Search for the cell housing the specified text and yield its (X, Y) center coordinate. 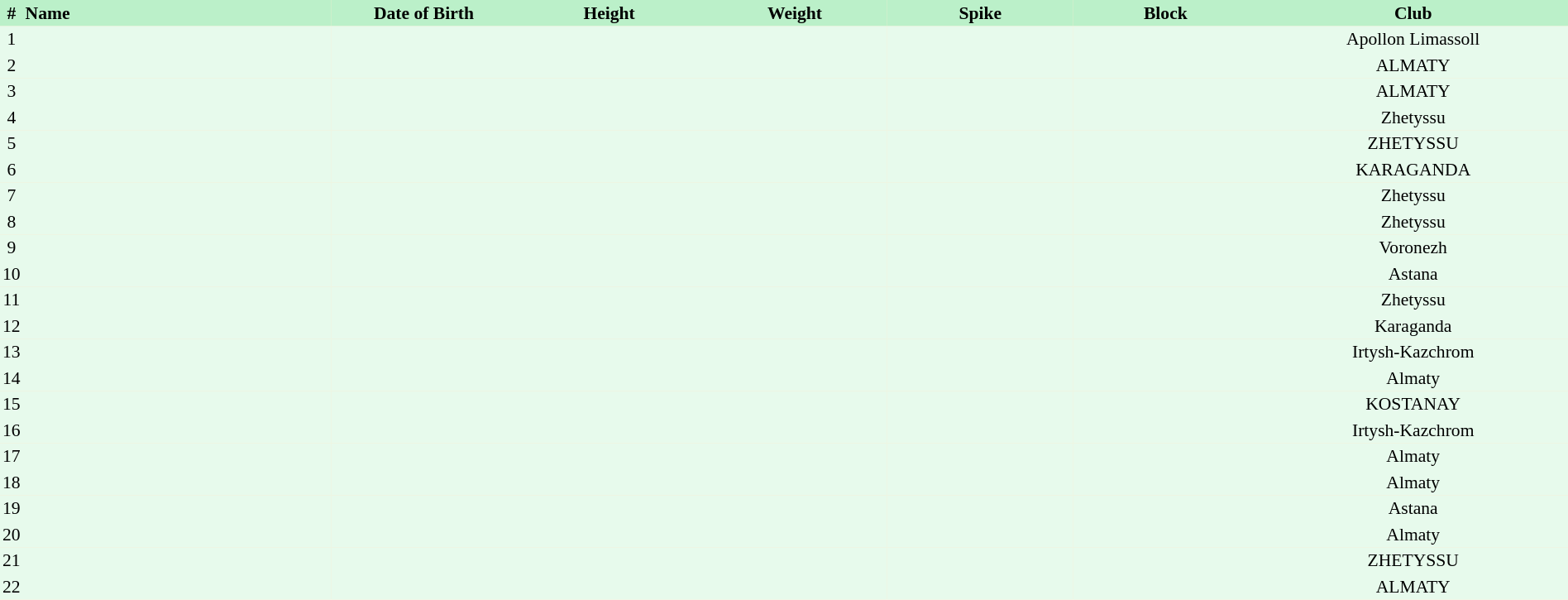
2 (12, 65)
7 (12, 195)
11 (12, 300)
22 (12, 587)
4 (12, 118)
Spike (980, 13)
14 (12, 378)
6 (12, 170)
16 (12, 430)
KOSTANAY (1413, 404)
19 (12, 508)
9 (12, 248)
17 (12, 457)
Apollon Limassoll (1413, 40)
1 (12, 40)
KARAGANDA (1413, 170)
Voronezh (1413, 248)
15 (12, 404)
Karaganda (1413, 326)
12 (12, 326)
Date of Birth (423, 13)
# (12, 13)
Name (177, 13)
3 (12, 91)
13 (12, 353)
21 (12, 561)
5 (12, 144)
18 (12, 482)
Height (609, 13)
20 (12, 535)
Club (1413, 13)
Block (1165, 13)
8 (12, 222)
10 (12, 274)
Weight (795, 13)
